Identify which cell holds the provided text, then report its [x, y] central coordinate. 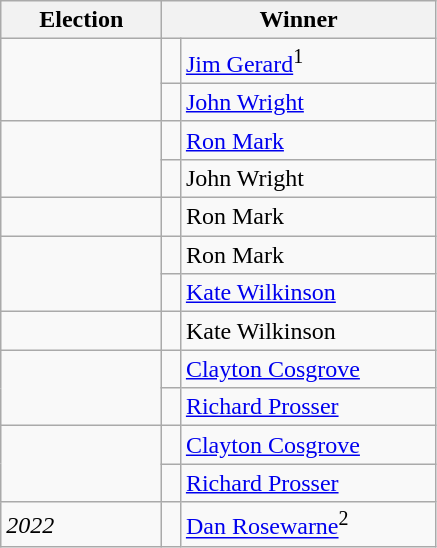
Jim Gerard1 [308, 62]
2022 [82, 524]
Winner [299, 20]
Dan Rosewarne2 [308, 524]
Election [82, 20]
